Return (x, y) of the center of cell containing provided text 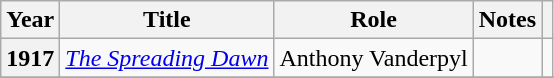
Anthony Vanderpyl (374, 58)
Title (167, 20)
Role (374, 20)
Year (30, 20)
The Spreading Dawn (167, 58)
1917 (30, 58)
Notes (507, 20)
